Locate the cell with the specified text and output its (X, Y) center coordinate. 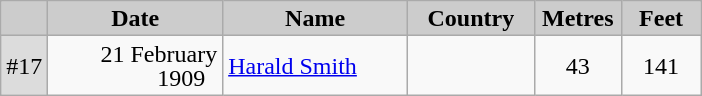
Date (136, 18)
Feet (660, 18)
Metres (578, 18)
141 (660, 66)
21 February 1909 (136, 66)
Country (470, 18)
Harald Smith (316, 66)
Name (316, 18)
43 (578, 66)
#17 (24, 66)
